Output the [x, y] coordinate of the center of the cell containing the given text.  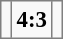
4:3 [32, 20]
